For the text-containing cell, return its midpoint in [x, y] coordinate format. 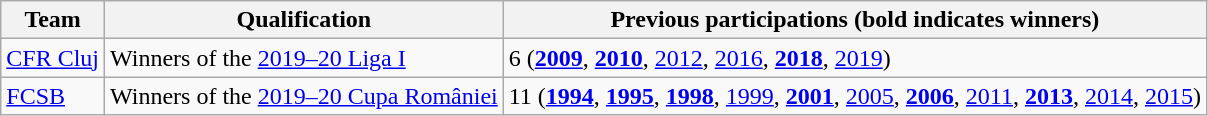
11 (1994, 1995, 1998, 1999, 2001, 2005, 2006, 2011, 2013, 2014, 2015) [854, 96]
FCSB [53, 96]
Winners of the 2019–20 Liga I [304, 58]
Winners of the 2019–20 Cupa României [304, 96]
Previous participations (bold indicates winners) [854, 20]
CFR Cluj [53, 58]
Team [53, 20]
Qualification [304, 20]
6 (2009, 2010, 2012, 2016, 2018, 2019) [854, 58]
